Identify which cell holds the provided text, then report its (x, y) central coordinate. 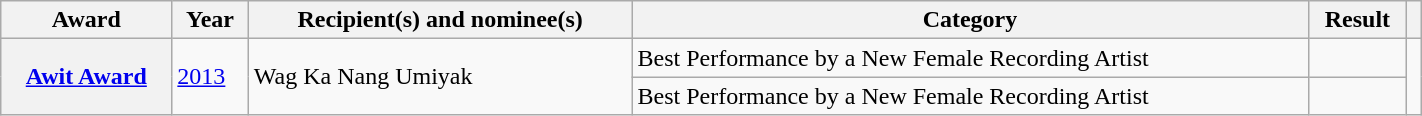
Year (210, 20)
Result (1358, 20)
Award (86, 20)
2013 (210, 77)
Wag Ka Nang Umiyak (440, 77)
Awit Award (86, 77)
Category (970, 20)
Recipient(s) and nominee(s) (440, 20)
